Detect which cell encompasses the target text, then output its [X, Y] center coordinate. 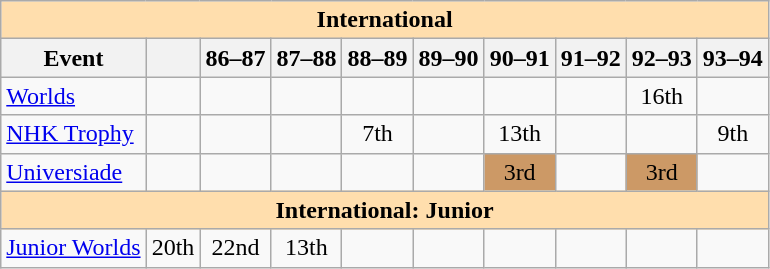
93–94 [732, 58]
22nd [236, 248]
16th [662, 96]
Junior Worlds [74, 248]
86–87 [236, 58]
Event [74, 58]
9th [732, 134]
90–91 [520, 58]
International: Junior [385, 210]
92–93 [662, 58]
89–90 [448, 58]
20th [173, 248]
7th [378, 134]
Universiade [74, 172]
International [385, 20]
NHK Trophy [74, 134]
88–89 [378, 58]
91–92 [590, 58]
87–88 [306, 58]
Worlds [74, 96]
